Determine the [x, y] coordinate at the center of the cell enclosing the given text.  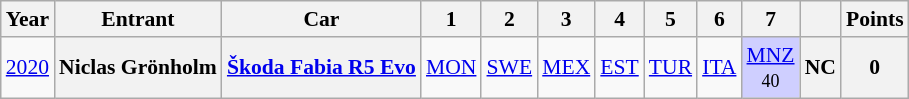
4 [620, 19]
SWE [509, 68]
MON [452, 68]
3 [566, 19]
7 [770, 19]
Niclas Grönholm [138, 68]
2 [509, 19]
ITA [719, 68]
NC [820, 68]
2020 [28, 68]
Points [875, 19]
Car [322, 19]
EST [620, 68]
Year [28, 19]
5 [670, 19]
MEX [566, 68]
Škoda Fabia R5 Evo [322, 68]
TUR [670, 68]
6 [719, 19]
MNZ40 [770, 68]
Entrant [138, 19]
1 [452, 19]
0 [875, 68]
